For the text-containing cell, return its midpoint in [x, y] coordinate format. 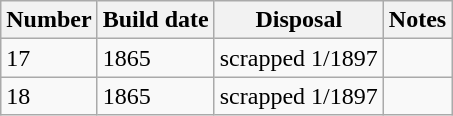
Build date [156, 20]
17 [49, 58]
Notes [417, 20]
Disposal [298, 20]
18 [49, 96]
Number [49, 20]
